Locate the cell with the specified text and output its (X, Y) center coordinate. 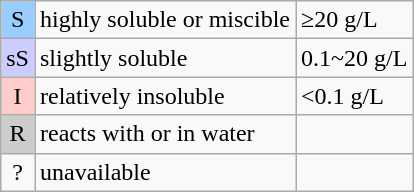
? (18, 172)
relatively insoluble (164, 96)
R (18, 134)
highly soluble or miscible (164, 20)
≥20 g/L (354, 20)
I (18, 96)
unavailable (164, 172)
<0.1 g/L (354, 96)
reacts with or in water (164, 134)
S (18, 20)
sS (18, 58)
0.1~20 g/L (354, 58)
slightly soluble (164, 58)
